Determine the [X, Y] coordinate at the center of the cell enclosing the given text.  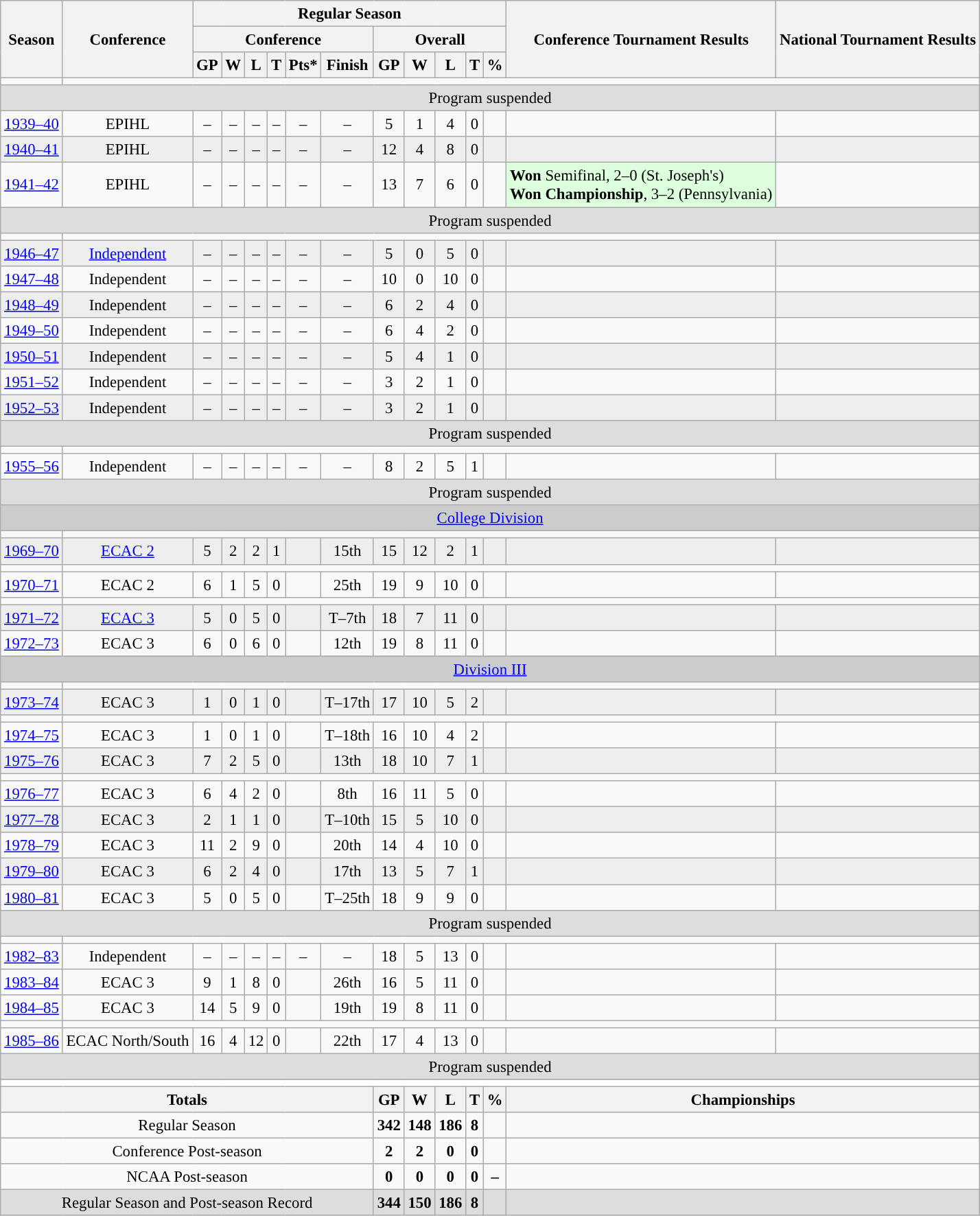
1982–83 [32, 956]
NCAA Post-season [187, 1177]
1940–41 [32, 150]
T–25th [347, 898]
1972–73 [32, 644]
25th [347, 585]
Overall [439, 40]
1977–78 [32, 820]
1983–84 [32, 982]
National Tournament Results [878, 40]
1952–53 [32, 408]
1975–76 [32, 761]
1971–72 [32, 618]
Totals [187, 1100]
Season [32, 40]
150 [420, 1203]
26th [347, 982]
19th [347, 1008]
Conference Tournament Results [641, 40]
1951–52 [32, 382]
342 [388, 1125]
1973–74 [32, 702]
15th [347, 552]
T–17th [347, 702]
T–10th [347, 820]
Conference Post-season [187, 1151]
1948–49 [32, 305]
1985–86 [32, 1041]
1969–70 [32, 552]
Championships [743, 1100]
1947–48 [32, 279]
Regular Season and Post-season Record [187, 1203]
1939–40 [32, 124]
20th [347, 846]
148 [420, 1125]
1976–77 [32, 794]
T–7th [347, 618]
1984–85 [32, 1008]
1950–51 [32, 356]
22th [347, 1041]
1978–79 [32, 846]
1941–42 [32, 185]
344 [388, 1203]
13th [347, 761]
1980–81 [32, 898]
1970–71 [32, 585]
12th [347, 644]
1979–80 [32, 872]
Division III [490, 669]
Finish [347, 65]
1949–50 [32, 331]
8th [347, 794]
17th [347, 872]
Won Semifinal, 2–0 (St. Joseph's)Won Championship, 3–2 (Pennsylvania) [641, 185]
T–18th [347, 736]
ECAC North/South [128, 1041]
1955–56 [32, 467]
Pts* [303, 65]
College Division [490, 518]
1946–47 [32, 253]
1974–75 [32, 736]
